Capture the cell that displays the provided text and extract its (x, y) central coordinate. 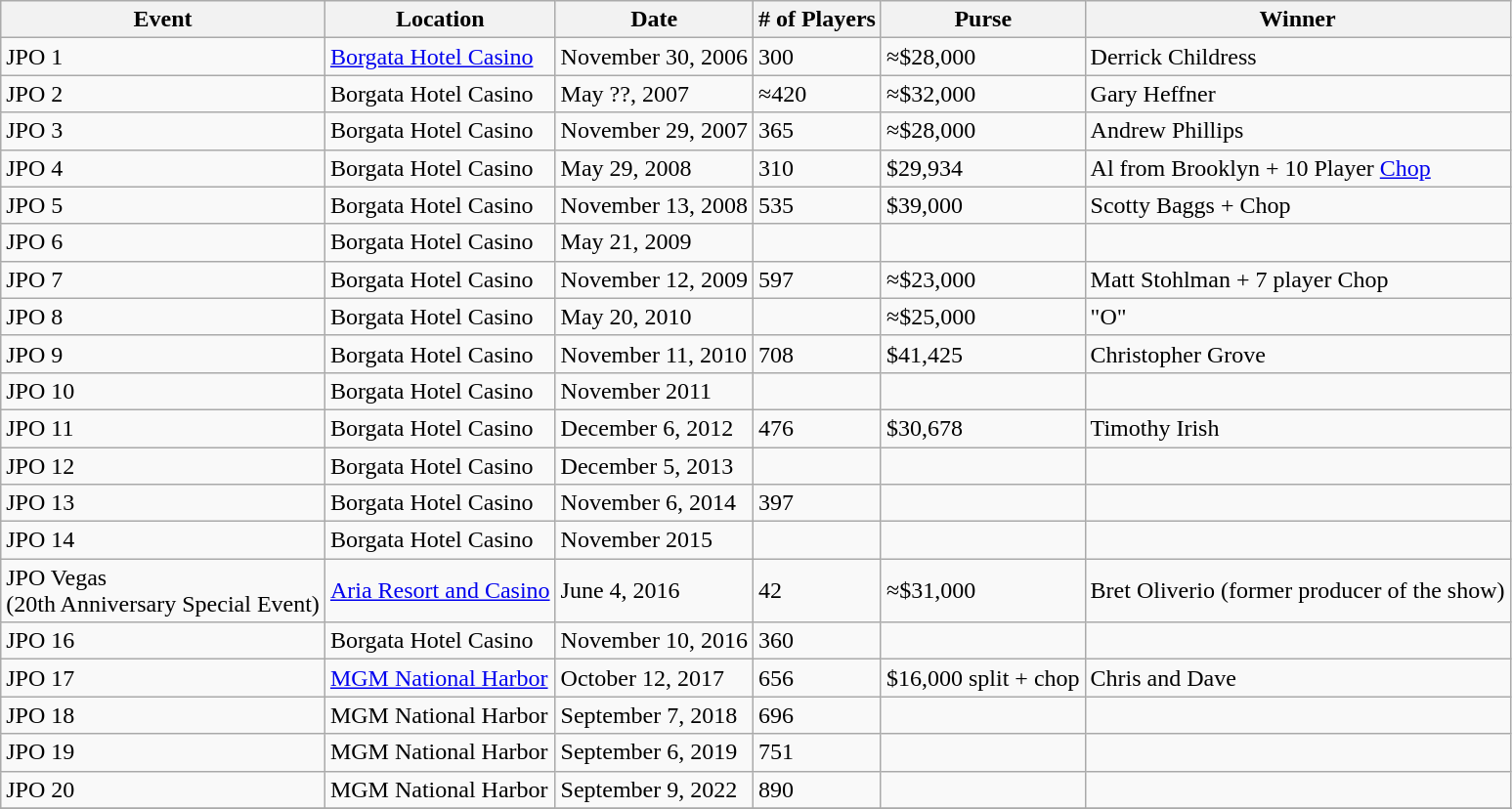
Chris and Dave (1298, 678)
Aria Resort and Casino (440, 590)
360 (817, 641)
November 2011 (654, 391)
JPO 3 (163, 131)
42 (817, 590)
$30,678 (983, 428)
Derrick Childress (1298, 57)
November 2015 (654, 540)
JPO 14 (163, 540)
696 (817, 715)
Purse (983, 20)
JPO 2 (163, 94)
≈$25,000 (983, 317)
Date (654, 20)
656 (817, 678)
September 6, 2019 (654, 752)
Bret Oliverio (former producer of the show) (1298, 590)
November 10, 2016 (654, 641)
November 11, 2010 (654, 354)
751 (817, 752)
May 20, 2010 (654, 317)
Matt Stohlman + 7 player Chop (1298, 279)
JPO 5 (163, 205)
890 (817, 789)
Location (440, 20)
$41,425 (983, 354)
≈$31,000 (983, 590)
JPO 11 (163, 428)
May 29, 2008 (654, 168)
535 (817, 205)
JPO 18 (163, 715)
708 (817, 354)
JPO 8 (163, 317)
JPO 17 (163, 678)
JPO 16 (163, 641)
May 21, 2009 (654, 242)
597 (817, 279)
September 9, 2022 (654, 789)
310 (817, 168)
"O" (1298, 317)
Winner (1298, 20)
≈$32,000 (983, 94)
$29,934 (983, 168)
Timothy Irish (1298, 428)
June 4, 2016 (654, 590)
September 7, 2018 (654, 715)
$16,000 split + chop (983, 678)
476 (817, 428)
JPO 20 (163, 789)
Al from Brooklyn + 10 Player Chop (1298, 168)
November 6, 2014 (654, 503)
Event (163, 20)
December 5, 2013 (654, 466)
November 30, 2006 (654, 57)
October 12, 2017 (654, 678)
397 (817, 503)
JPO 1 (163, 57)
November 29, 2007 (654, 131)
JPO 10 (163, 391)
Scotty Baggs + Chop (1298, 205)
JPO 7 (163, 279)
365 (817, 131)
Gary Heffner (1298, 94)
≈$23,000 (983, 279)
# of Players (817, 20)
Andrew Phillips (1298, 131)
December 6, 2012 (654, 428)
November 13, 2008 (654, 205)
November 12, 2009 (654, 279)
JPO 4 (163, 168)
≈420 (817, 94)
JPO Vegas (20th Anniversary Special Event) (163, 590)
May ??, 2007 (654, 94)
JPO 6 (163, 242)
JPO 9 (163, 354)
JPO 19 (163, 752)
$39,000 (983, 205)
300 (817, 57)
Christopher Grove (1298, 354)
JPO 13 (163, 503)
JPO 12 (163, 466)
